Determine the [X, Y] coordinate at the center of the cell enclosing the given text.  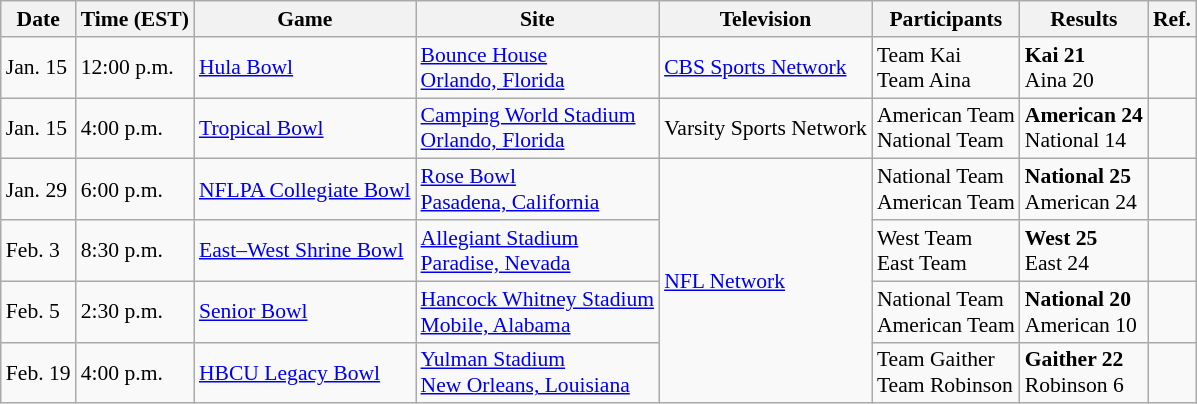
Senior Bowl [305, 312]
Game [305, 19]
Gaither 22Robinson 6 [1084, 372]
NFL Network [766, 281]
CBS Sports Network [766, 68]
National 20American 10 [1084, 312]
Tropical Bowl [305, 128]
Rose BowlPasadena, California [538, 190]
Results [1084, 19]
Television [766, 19]
American 24National 14 [1084, 128]
12:00 p.m. [135, 68]
Camping World StadiumOrlando, Florida [538, 128]
Participants [946, 19]
6:00 p.m. [135, 190]
NFLPA Collegiate Bowl [305, 190]
Allegiant StadiumParadise, Nevada [538, 250]
Site [538, 19]
Feb. 19 [38, 372]
Feb. 3 [38, 250]
Hula Bowl [305, 68]
Date [38, 19]
Feb. 5 [38, 312]
Jan. 29 [38, 190]
HBCU Legacy Bowl [305, 372]
2:30 p.m. [135, 312]
8:30 p.m. [135, 250]
Kai 21Aina 20 [1084, 68]
Varsity Sports Network [766, 128]
National 25American 24 [1084, 190]
Yulman StadiumNew Orleans, Louisiana [538, 372]
Team KaiTeam Aina [946, 68]
Ref. [1172, 19]
Hancock Whitney StadiumMobile, Alabama [538, 312]
West 25East 24 [1084, 250]
Time (EST) [135, 19]
Bounce HouseOrlando, Florida [538, 68]
American TeamNational Team [946, 128]
West TeamEast Team [946, 250]
Team GaitherTeam Robinson [946, 372]
East–West Shrine Bowl [305, 250]
